From the cell containing the given text, extract its center point as (X, Y) coordinate. 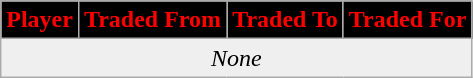
Traded To (286, 20)
None (236, 58)
Player (40, 20)
Traded For (408, 20)
Traded From (152, 20)
